Determine the (x, y) coordinate at the center of the cell enclosing the given text.  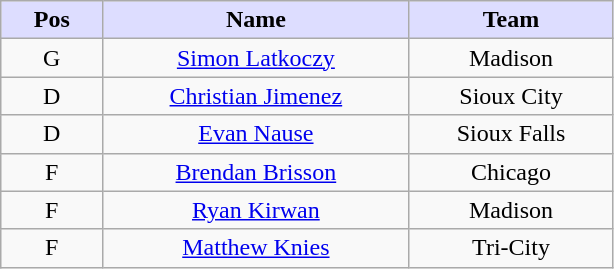
Sioux City (511, 96)
Sioux Falls (511, 134)
Matthew Knies (256, 248)
Simon Latkoczy (256, 58)
Pos (52, 20)
G (52, 58)
Chicago (511, 172)
Christian Jimenez (256, 96)
Evan Nause (256, 134)
Brendan Brisson (256, 172)
Team (511, 20)
Name (256, 20)
Ryan Kirwan (256, 210)
Tri-City (511, 248)
